Identify which cell holds the provided text, then report its [x, y] central coordinate. 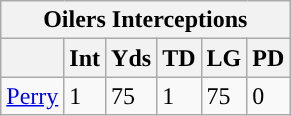
Perry [32, 96]
Yds [132, 58]
0 [268, 96]
PD [268, 58]
Oilers Interceptions [146, 20]
Int [85, 58]
TD [179, 58]
LG [224, 58]
